Provide the (X, Y) coordinate of the cell's center where the given text is located.  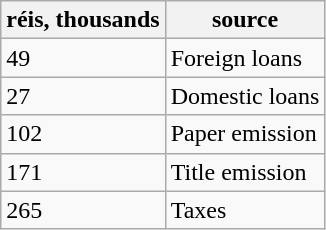
27 (83, 96)
102 (83, 134)
Domestic loans (245, 96)
265 (83, 210)
réis, thousands (83, 20)
171 (83, 172)
Foreign loans (245, 58)
Taxes (245, 210)
Title emission (245, 172)
49 (83, 58)
source (245, 20)
Paper emission (245, 134)
